For the text-containing cell, return its midpoint in (X, Y) coordinate format. 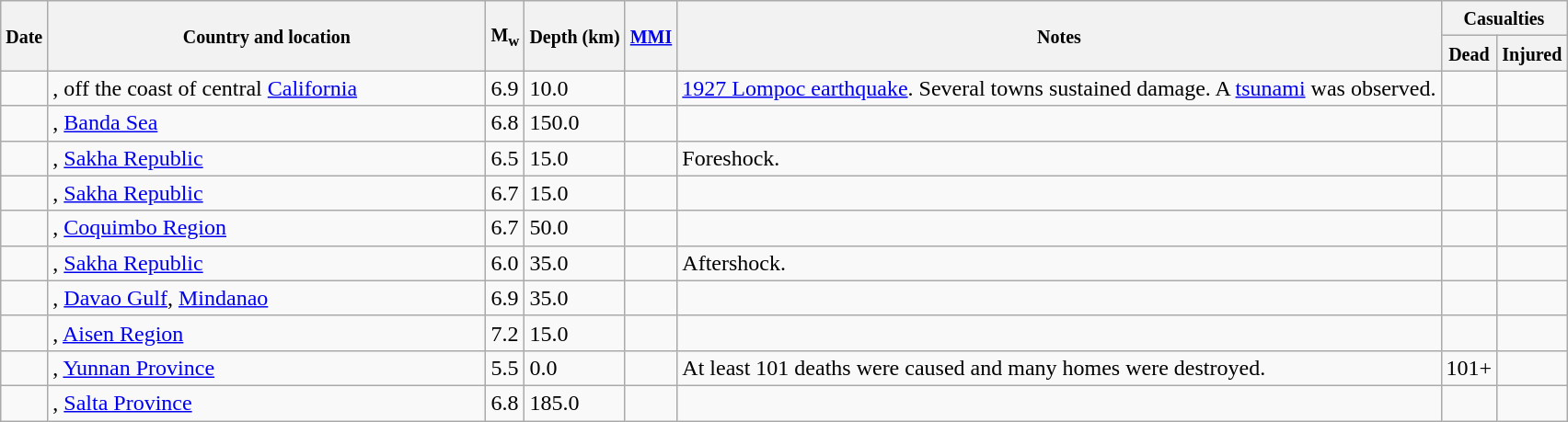
101+ (1469, 368)
, Yunnan Province (267, 368)
10.0 (574, 88)
5.5 (505, 368)
185.0 (574, 403)
50.0 (574, 228)
, Banda Sea (267, 123)
, Coquimbo Region (267, 228)
150.0 (574, 123)
Dead (1469, 53)
At least 101 deaths were caused and many homes were destroyed. (1059, 368)
Notes (1059, 36)
MMI (651, 36)
Foreshock. (1059, 158)
Depth (km) (574, 36)
, Aisen Region (267, 333)
Mw (505, 36)
, Davao Gulf, Mindanao (267, 298)
Injured (1532, 53)
0.0 (574, 368)
, Salta Province (267, 403)
7.2 (505, 333)
Casualties (1504, 18)
Date (24, 36)
6.5 (505, 158)
, off the coast of central California (267, 88)
6.0 (505, 263)
Country and location (267, 36)
Aftershock. (1059, 263)
1927 Lompoc earthquake. Several towns sustained damage. A tsunami was observed. (1059, 88)
